Detect which cell encompasses the target text, then output its (X, Y) center coordinate. 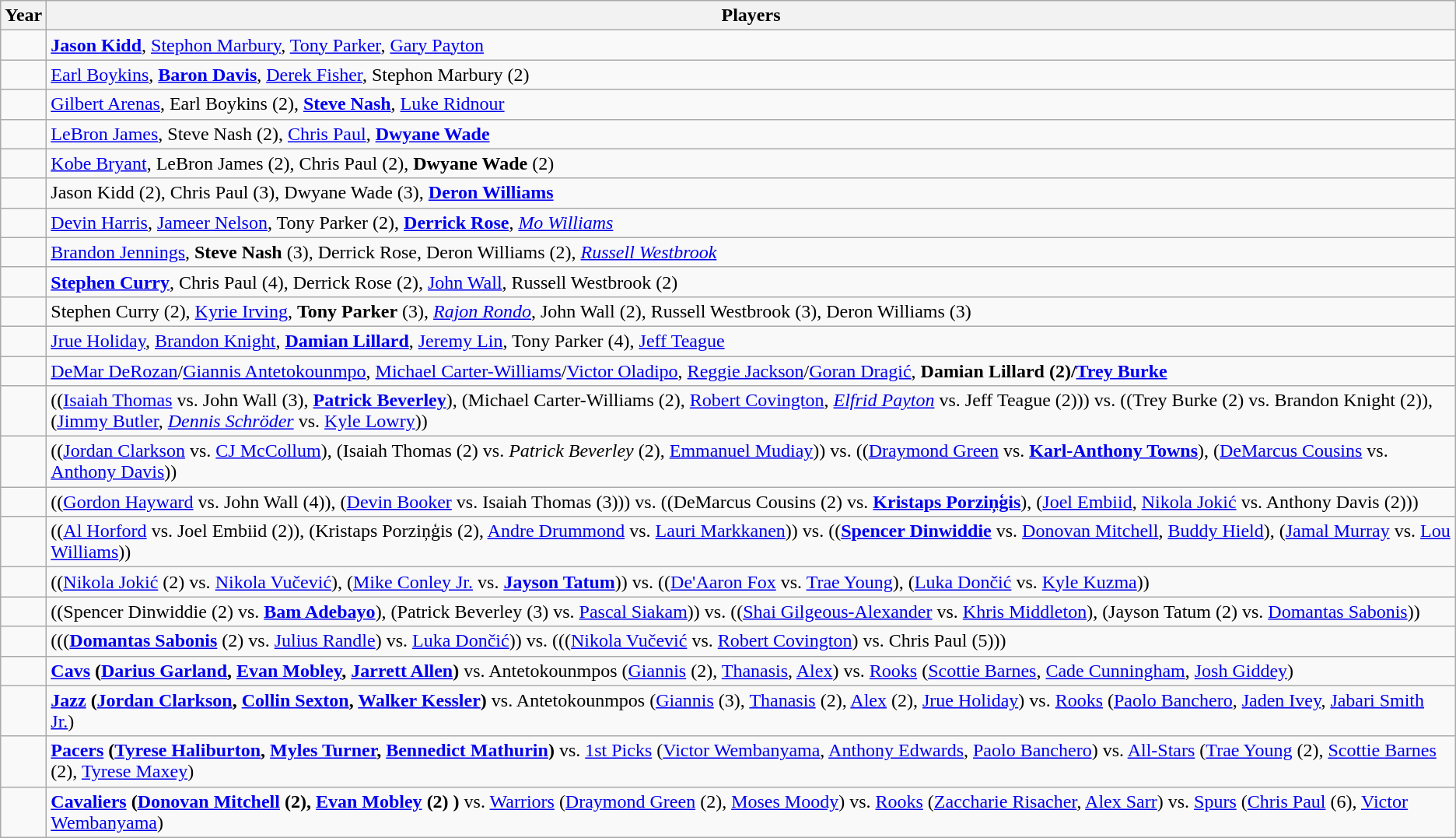
Devin Harris, Jameer Nelson, Tony Parker (2), Derrick Rose, Mo Williams (751, 223)
Kobe Bryant, LeBron James (2), Chris Paul (2), Dwyane Wade (2) (751, 163)
(((Domantas Sabonis (2) vs. Julius Randle) vs. Luka Dončić)) vs. (((Nikola Vučević vs. Robert Covington) vs. Chris Paul (5))) (751, 641)
Players (751, 16)
Year (23, 16)
Stephen Curry, Chris Paul (4), Derrick Rose (2), John Wall, Russell Westbrook (2) (751, 282)
((Nikola Jokić (2) vs. Nikola Vučević), (Mike Conley Jr. vs. Jayson Tatum)) vs. ((De'Aaron Fox vs. Trae Young), (Luka Dončić vs. Kyle Kuzma)) (751, 582)
DeMar DeRozan/Giannis Antetokounmpo, Michael Carter-Williams/Victor Oladipo, Reggie Jackson/Goran Dragić, Damian Lillard (2)/Trey Burke (751, 371)
Earl Boykins, Baron Davis, Derek Fisher, Stephon Marbury (2) (751, 75)
Jrue Holiday, Brandon Knight, Damian Lillard, Jeremy Lin, Tony Parker (4), Jeff Teague (751, 341)
LeBron James, Steve Nash (2), Chris Paul, Dwyane Wade (751, 134)
Stephen Curry (2), Kyrie Irving, Tony Parker (3), Rajon Rondo, John Wall (2), Russell Westbrook (3), Deron Williams (3) (751, 311)
Gilbert Arenas, Earl Boykins (2), Steve Nash, Luke Ridnour (751, 104)
Jason Kidd (2), Chris Paul (3), Dwyane Wade (3), Deron Williams (751, 193)
Jason Kidd, Stephon Marbury, Tony Parker, Gary Payton (751, 45)
Brandon Jennings, Steve Nash (3), Derrick Rose, Deron Williams (2), Russell Westbrook (751, 252)
